Return [X, Y] of the center of cell containing provided text 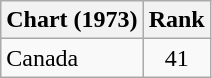
41 [176, 58]
Canada [72, 58]
Chart (1973) [72, 20]
Rank [176, 20]
